Pinpoint the cell where the given text exists, returning its (x, y) midpoint coordinate. 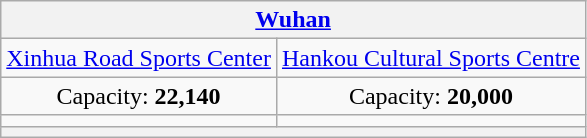
Capacity: 20,000 (430, 96)
Hankou Cultural Sports Centre (430, 58)
Capacity: 22,140 (139, 96)
Xinhua Road Sports Center (139, 58)
Wuhan (294, 20)
